Pinpoint the cell where the given text exists, returning its (X, Y) midpoint coordinate. 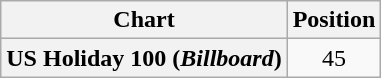
US Holiday 100 (Billboard) (144, 58)
Position (334, 20)
45 (334, 58)
Chart (144, 20)
